Identify which cell holds the provided text, then report its (X, Y) central coordinate. 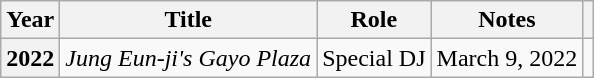
Special DJ (374, 58)
Title (188, 20)
2022 (30, 58)
Jung Eun-ji's Gayo Plaza (188, 58)
Role (374, 20)
Notes (507, 20)
Year (30, 20)
March 9, 2022 (507, 58)
